Find where the given text appears and provide that cell's center as (x, y) coordinate. 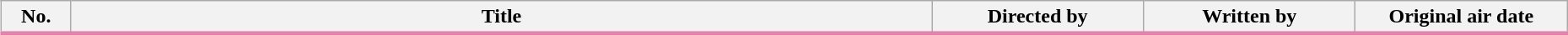
Directed by (1037, 17)
Title (501, 17)
Original air date (1461, 17)
No. (35, 17)
Written by (1250, 17)
